Capture the cell that displays the provided text and extract its [x, y] central coordinate. 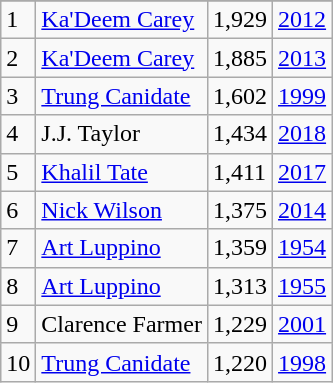
1,411 [240, 172]
2012 [302, 20]
1954 [302, 248]
1,929 [240, 20]
2001 [302, 324]
1999 [302, 96]
J.J. Taylor [122, 134]
1,602 [240, 96]
1 [18, 20]
1,229 [240, 324]
1,220 [240, 362]
2 [18, 58]
2018 [302, 134]
4 [18, 134]
5 [18, 172]
8 [18, 286]
3 [18, 96]
1955 [302, 286]
Clarence Farmer [122, 324]
1,313 [240, 286]
2013 [302, 58]
2017 [302, 172]
7 [18, 248]
1,434 [240, 134]
9 [18, 324]
10 [18, 362]
1,885 [240, 58]
Nick Wilson [122, 210]
2014 [302, 210]
6 [18, 210]
1,375 [240, 210]
Khalil Tate [122, 172]
1998 [302, 362]
1,359 [240, 248]
